Capture the cell that displays the provided text and extract its (X, Y) central coordinate. 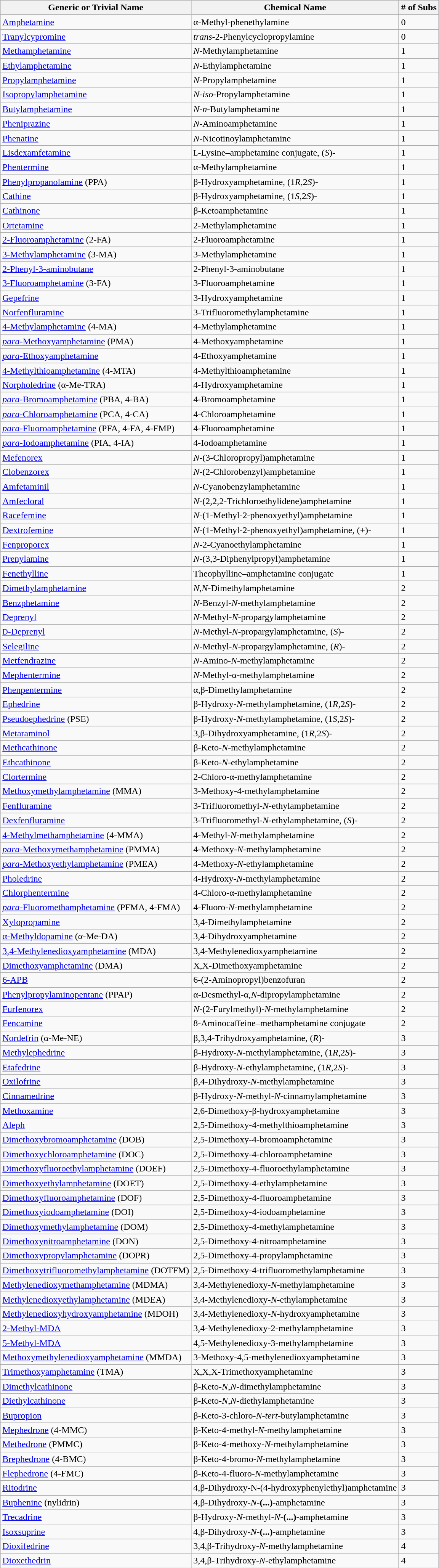
2,5-Dimethoxy-4-chloroamphetamine (295, 1154)
3-Methylamphetamine (3-MA) (96, 254)
Mephentermine (96, 675)
D-Deprenyl (96, 631)
β-Hydroxy-N-ethylamphetamine, (1R,2S)- (295, 1067)
3,4,β-Trihydroxy-N-methylamphetamine (295, 1546)
Phenylpropylaminopentane (PPAP) (96, 994)
Pheniprazine (96, 124)
Dimethylamphetamine (96, 588)
Diethylcathinone (96, 1401)
Norfenfluramine (96, 312)
β-Hydroxy-N-methyl-N-cinnamylamphetamine (295, 1096)
N-Methylamphetamine (295, 51)
Selegiline (96, 646)
4-Methylamphetamine (4-MA) (96, 327)
β-Keto-N-methylamphetamine (295, 748)
Dexfenfluramine (96, 820)
β-Keto-4-methoxy-N-methylamphetamine (295, 1444)
Fenfluramine (96, 806)
Tranylcypromine (96, 37)
3-Hydroxyamphetamine (295, 298)
Metfendrazine (96, 661)
3-Trifluoromethyl-N-ethylamphetamine, (S)- (295, 820)
Ortetamine (96, 225)
Dioxethedrin (96, 1560)
N-Ethylamphetamine (295, 66)
Pseudoephedrine (PSE) (96, 719)
5-Methyl-MDA (96, 1343)
4,β-Dihydroxy-N-(4-hydroxyphenylethyl)amphetamine (295, 1488)
N,N-Dimethylamphetamine (295, 588)
para-Ethoxyamphetamine (96, 356)
6-APB (96, 980)
2,5-Dimethoxy-4-methylthioamphetamine (295, 1125)
4-Hydroxyamphetamine (295, 385)
Fenproporex (96, 545)
para-Chloroamphetamine (PCA, 4-CA) (96, 414)
Dimethoxypropylamphetamine (DOPR) (96, 1256)
4-Methoxy-N-ethylamphetamine (295, 864)
4-Methylthioamphetamine (295, 370)
N-(1-Methyl-2-phenoxyethyl)amphetamine, (+)- (295, 530)
β-Keto-N,N-dimethylamphetamine (295, 1386)
β-Keto-N-ethylamphetamine (295, 762)
Dimethoxychloroamphetamine (DOC) (96, 1154)
Propylamphetamine (96, 80)
4-Methylthioamphetamine (4-MTA) (96, 370)
4-Ethoxyamphetamine (295, 356)
N-iso-Propylamphetamine (295, 95)
β-Hydroxy-N-methyl-N-(...)-amphetamine (295, 1517)
Fencamine (96, 1023)
L-Lysine–amphetamine conjugate, (S)- (295, 153)
3,4-Methylenedioxy-N-methylamphetamine (295, 1285)
N-Propylamphetamine (295, 80)
4-Bromoamphetamine (295, 399)
β,4-Dihydroxy-N-methylamphetamine (295, 1081)
Phenpentermine (96, 690)
β-Keto-4-bromo-N-methylamphetamine (295, 1459)
Chemical Name (295, 8)
Ethylamphetamine (96, 66)
Methedrone (PMMC) (96, 1444)
Phenylpropanolamine (PPA) (96, 182)
6-(2-Aminopropyl)benzofuran (295, 980)
Amphetamine (96, 22)
β-Keto-4-methyl-N-methylamphetamine (295, 1430)
Aleph (96, 1125)
2,5-Dimethoxy-4-bromoamphetamine (295, 1140)
Dioxifedrine (96, 1546)
4-Methoxy-N-methylamphetamine (295, 849)
Xylopropamine (96, 922)
para-Iodoamphetamine (PIA, 4-IA) (96, 443)
N-(3-Chloropropyl)amphetamine (295, 458)
3-Methoxy-4,5-methylenedioxyamphetamine (295, 1358)
Prenylamine (96, 559)
2,5-Dimethoxy-4-trifluoromethylamphetamine (295, 1270)
# of Subs (419, 8)
β-Ketoamphetamine (295, 211)
para-Methoxyamphetamine (PMA) (96, 341)
N-(1-Methyl-2-phenoxyethyl)amphetamine (295, 516)
Chlorphentermine (96, 893)
Deprenyl (96, 617)
3-Methoxy-4-methylamphetamine (295, 791)
Isoxsuprine (96, 1531)
α-Methyl-phenethylamine (295, 22)
N-n-Butylamphetamine (295, 109)
Lisdexamfetamine (96, 153)
β,3,4-Trihydroxyamphetamine, (R)- (295, 1038)
Phentermine (96, 167)
trans-2-Phenylcyclopropylamine (295, 37)
Dimethoxytrifluoromethylamphetamine (DOTFM) (96, 1270)
Cinnamedrine (96, 1096)
β-Hydroxyamphetamine, (1R,2S)- (295, 182)
β-Hydroxyamphetamine, (1S,2S)- (295, 196)
α-Methylamphetamine (295, 167)
Amfecloral (96, 501)
2,5-Dimethoxy-4-fluoroamphetamine (295, 1198)
N-Nicotinoylamphetamine (295, 138)
Norpholedrine (α-Me-TRA) (96, 385)
N-Amino-N-methylamphetamine (295, 661)
3-Fluoroamphetamine (3-FA) (96, 283)
3,4-Methylenedioxyamphetamine (295, 951)
β-Keto-N,N-diethylamphetamine (295, 1401)
2-Chloro-α-methylamphetamine (295, 777)
2,5-Dimethoxy-4-propylamphetamine (295, 1256)
Butylamphetamine (96, 109)
X,X,X-Trimethoxyamphetamine (295, 1372)
Dimethoxybromoamphetamine (DOB) (96, 1140)
Pholedrine (96, 878)
8-Aminocaffeine–methamphetamine conjugate (295, 1023)
N-Cyanobenzylamphetamine (295, 487)
para-Bromoamphetamine (PBA, 4-BA) (96, 399)
4,5-Methylenedioxy-3-methylamphetamine (295, 1343)
2,5-Dimethoxy-4-methylamphetamine (295, 1227)
Dimethoxyiodoamphetamine (DOI) (96, 1212)
4-Chloroamphetamine (295, 414)
para-Methoxymethamphetamine (PMMA) (96, 849)
Dimethoxynitroamphetamine (DON) (96, 1241)
α-Desmethyl-α,N-dipropylamphetamine (295, 994)
Brephedrone (4-BMC) (96, 1459)
3,4-Dimethylamphetamine (295, 922)
α,β-Dimethylamphetamine (295, 690)
2,5-Dimethoxy-4-ethylamphetamine (295, 1183)
2,5-Dimethoxy-4-nitroamphetamine (295, 1241)
Theophylline–amphetamine conjugate (295, 574)
Clortermine (96, 777)
para-Fluoroamphetamine (PFA, 4-FA, 4-FMP) (96, 429)
Cathine (96, 196)
Methoxymethylamphetamine (MMA) (96, 791)
N-(2,2,2-Trichloroethylidene)amphetamine (295, 501)
N-(2-Chlorobenzyl)amphetamine (295, 472)
Dimethoxyamphetamine (DMA) (96, 966)
Methylephedrine (96, 1052)
3,4-Dihydroxyamphetamine (295, 937)
Furfenorex (96, 1009)
α-Methyldopamine (α-Me-DA) (96, 937)
Trecadrine (96, 1517)
N-Methyl-N-propargylamphetamine, (R)- (295, 646)
N-Methyl-α-methylamphetamine (295, 675)
N-2-Cyanoethylamphetamine (295, 545)
N-Methyl-N-propargylamphetamine (295, 617)
4-Methylmethamphetamine (4-MMA) (96, 835)
Ephedrine (96, 704)
Ethcathinone (96, 762)
Mefenorex (96, 458)
Dimethoxyfluoroethylamphetamine (DOEF) (96, 1169)
Dextrofemine (96, 530)
β-Keto-4-fluoro-N-methylamphetamine (295, 1473)
Methylenedioxymethamphetamine (MDMA) (96, 1285)
N-(2-Furylmethyl)-N-methylamphetamine (295, 1009)
2-Methyl-MDA (96, 1328)
N-Methyl-N-propargylamphetamine, (S)- (295, 631)
Gepefrine (96, 298)
N-Benzyl-N-methylamphetamine (295, 602)
2,5-Dimethoxy-4-fluoroethylamphetamine (295, 1169)
Dimethoxyfluoroamphetamine (DOF) (96, 1198)
4-Hydroxy-N-methylamphetamine (295, 878)
Clobenzorex (96, 472)
4-Fluoro-N-methylamphetamine (295, 908)
para-Methoxyethylamphetamine (PMEA) (96, 864)
4-Chloro-α-methylamphetamine (295, 893)
4-Iodoamphetamine (295, 443)
3,4-Methylenedioxy-2-methylamphetamine (295, 1328)
Methylenedioxyethylamphetamine (MDEA) (96, 1299)
Trimethoxyamphetamine (TMA) (96, 1372)
Etafedrine (96, 1067)
2-Fluoroamphetamine (295, 240)
Benzphetamine (96, 602)
Dimethoxyethylamphetamine (DOET) (96, 1183)
Methoxymethylenedioxyamphetamine (MMDA) (96, 1358)
Oxilofrine (96, 1081)
Ritodrine (96, 1488)
Dimethylcathinone (96, 1386)
β-Keto-3-chloro-N-tert-butylamphetamine (295, 1415)
Dimethoxymethylamphetamine (DOM) (96, 1227)
Isopropylamphetamine (96, 95)
3,4-Methylenedioxy-N-hydroxyamphetamine (295, 1314)
3,4-Methylenedioxy-N-ethylamphetamine (295, 1299)
Amfetaminil (96, 487)
para-Fluoromethamphetamine (PFMA, 4-FMA) (96, 908)
Cathinone (96, 211)
4-Methoxyamphetamine (295, 341)
4-Fluoroamphetamine (295, 429)
Racefemine (96, 516)
3-Fluoroamphetamine (295, 283)
2,6-Dimethoxy-β-hydroxyamphetamine (295, 1111)
3-Methylamphetamine (295, 254)
4-Methylamphetamine (295, 327)
3-Trifluoromethylamphetamine (295, 312)
Buphenine (nylidrin) (96, 1502)
Methoxamine (96, 1111)
β-Hydroxy-N-methylamphetamine, (1S,2S)- (295, 719)
Nordefrin (α-Me-NE) (96, 1038)
3,4-Methylenedioxyamphetamine (MDA) (96, 951)
Metaraminol (96, 733)
2,5-Dimethoxy-4-iodoamphetamine (295, 1212)
Generic or Trivial Name (96, 8)
3-Trifluoromethyl-N-ethylamphetamine (295, 806)
Methamphetamine (96, 51)
Mephedrone (4-MMC) (96, 1430)
2-Fluoroamphetamine (2-FA) (96, 240)
Bupropion (96, 1415)
Methylenedioxyhydroxyamphetamine (MDOH) (96, 1314)
4-Methyl-N-methylamphetamine (295, 835)
Methcathinone (96, 748)
Flephedrone (4-FMC) (96, 1473)
N-Aminoamphetamine (295, 124)
3,β-Dihydroxyamphetamine, (1R,2S)- (295, 733)
Phenatine (96, 138)
X,X-Dimethoxyamphetamine (295, 966)
Fenethylline (96, 574)
N-(3,3-Diphenylpropyl)amphetamine (295, 559)
3,4,β-Trihydroxy-N-ethylamphetamine (295, 1560)
2-Methylamphetamine (295, 225)
